Identify which cell holds the provided text, then report its [x, y] central coordinate. 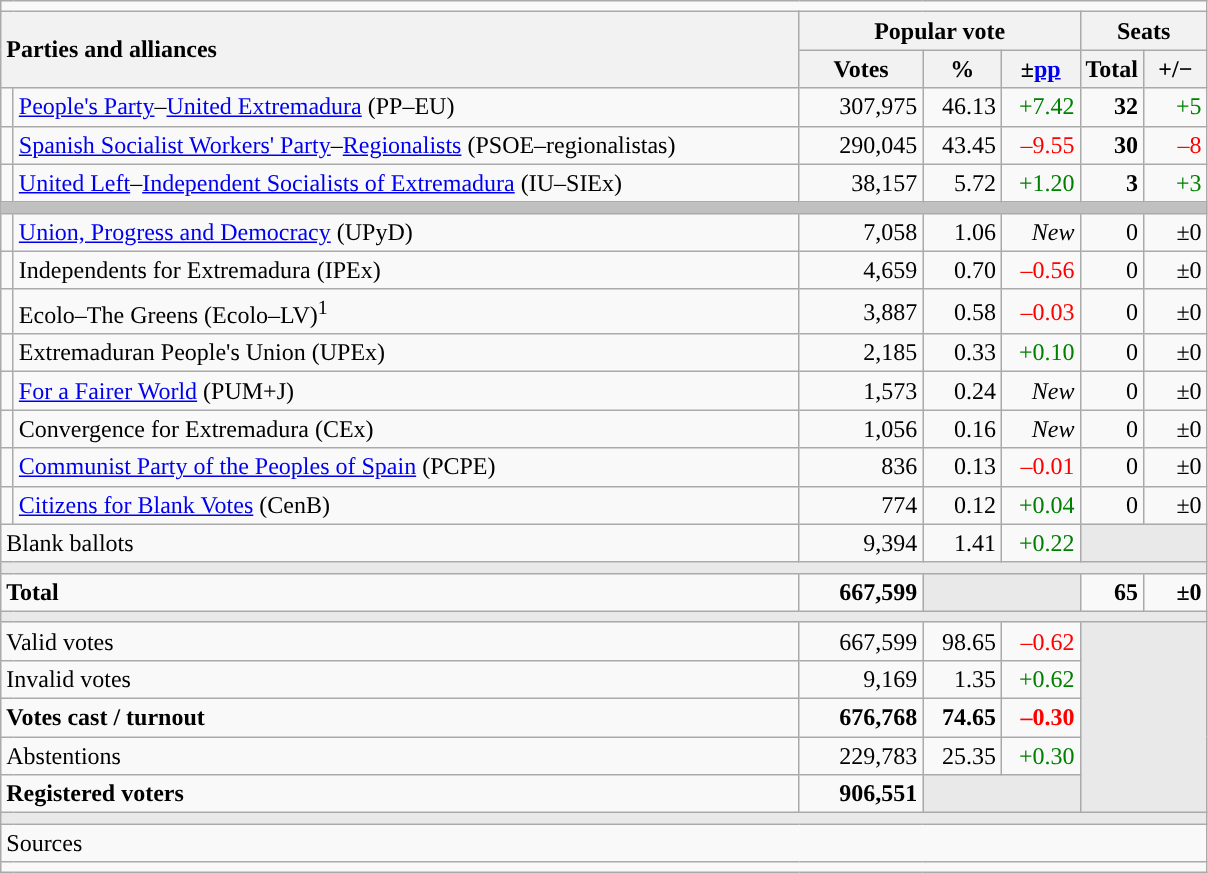
1.06 [962, 232]
–9.55 [1040, 145]
46.13 [962, 107]
Blank ballots [400, 543]
+0.30 [1040, 756]
290,045 [861, 145]
1.35 [962, 679]
+0.62 [1040, 679]
United Left–Independent Socialists of Extremadura (IU–SIEx) [406, 183]
3,887 [861, 312]
32 [1112, 107]
229,783 [861, 756]
0.58 [962, 312]
Abstentions [400, 756]
774 [861, 505]
Extremaduran People's Union (UPEx) [406, 353]
Popular vote [940, 31]
Convergence for Extremadura (CEx) [406, 429]
98.65 [962, 641]
–0.62 [1040, 641]
0.12 [962, 505]
For a Fairer World (PUM+J) [406, 391]
% [962, 69]
Citizens for Blank Votes (CenB) [406, 505]
Sources [604, 843]
Valid votes [400, 641]
+0.10 [1040, 353]
5.72 [962, 183]
38,157 [861, 183]
43.45 [962, 145]
0.33 [962, 353]
+3 [1176, 183]
7,058 [861, 232]
Parties and alliances [400, 50]
9,169 [861, 679]
307,975 [861, 107]
2,185 [861, 353]
+0.22 [1040, 543]
906,551 [861, 794]
4,659 [861, 270]
+1.20 [1040, 183]
+0.04 [1040, 505]
1.41 [962, 543]
Independents for Extremadura (IPEx) [406, 270]
1,573 [861, 391]
+/− [1176, 69]
0.70 [962, 270]
30 [1112, 145]
Invalid votes [400, 679]
1,056 [861, 429]
–0.03 [1040, 312]
Registered voters [400, 794]
Votes [861, 69]
Spanish Socialist Workers' Party–Regionalists (PSOE–regionalistas) [406, 145]
Ecolo–The Greens (Ecolo–LV)1 [406, 312]
±pp [1040, 69]
–0.01 [1040, 467]
9,394 [861, 543]
+5 [1176, 107]
Seats [1144, 31]
0.24 [962, 391]
+7.42 [1040, 107]
0.13 [962, 467]
Union, Progress and Democracy (UPyD) [406, 232]
–0.30 [1040, 718]
0.16 [962, 429]
836 [861, 467]
25.35 [962, 756]
74.65 [962, 718]
–8 [1176, 145]
3 [1112, 183]
–0.56 [1040, 270]
65 [1112, 592]
Communist Party of the Peoples of Spain (PCPE) [406, 467]
Votes cast / turnout [400, 718]
676,768 [861, 718]
People's Party–United Extremadura (PP–EU) [406, 107]
